Identify which cell holds the provided text, then report its (x, y) central coordinate. 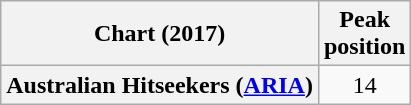
Australian Hitseekers (ARIA) (160, 85)
Chart (2017) (160, 34)
Peakposition (364, 34)
14 (364, 85)
